Scan for the cell matching the given text and deliver its [x, y] coordinate at center. 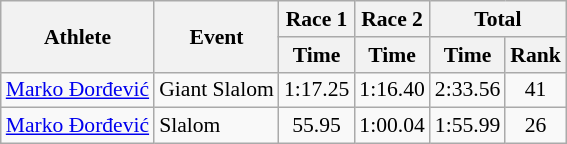
Race 2 [392, 19]
Total [498, 19]
1:55.99 [468, 126]
Athlete [78, 36]
1:16.40 [392, 90]
Slalom [216, 126]
26 [536, 126]
Event [216, 36]
55.95 [316, 126]
Race 1 [316, 19]
1:00.04 [392, 126]
2:33.56 [468, 90]
1:17.25 [316, 90]
41 [536, 90]
Rank [536, 55]
Giant Slalom [216, 90]
